For the text-containing cell, return its midpoint in [X, Y] coordinate format. 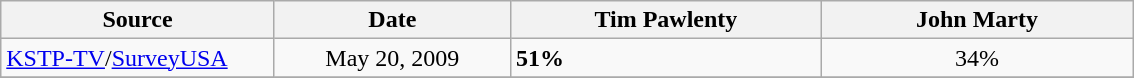
51% [666, 58]
34% [976, 58]
Tim Pawlenty [666, 20]
KSTP-TV/SurveyUSA [138, 58]
John Marty [976, 20]
May 20, 2009 [392, 58]
Source [138, 20]
Date [392, 20]
